Identify which cell holds the provided text, then report its (X, Y) central coordinate. 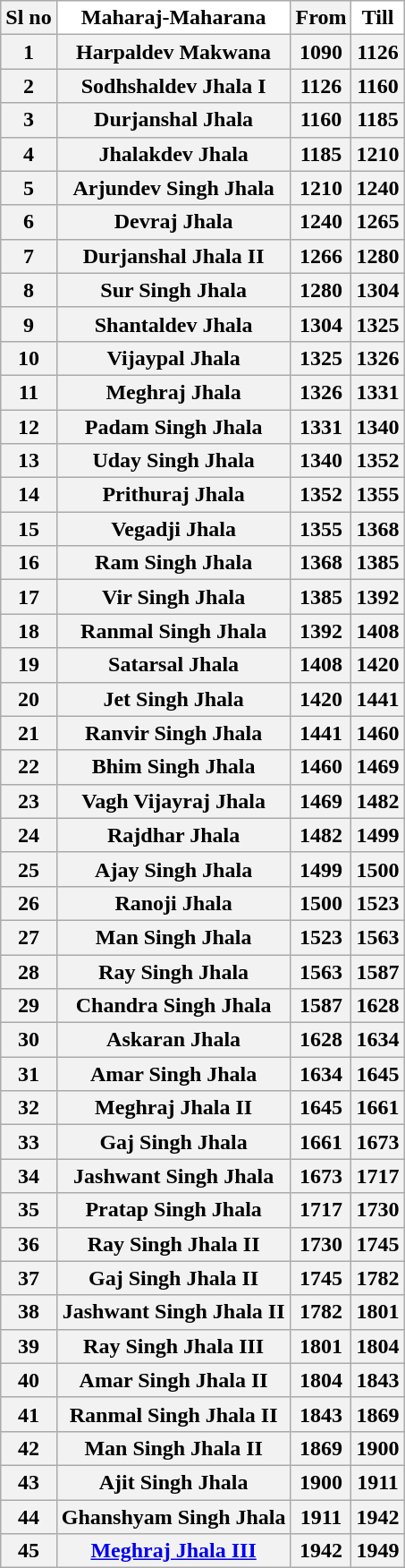
Sl no (29, 18)
Devraj Jhala (173, 222)
Vijaypal Jhala (173, 358)
29 (29, 1006)
Jashwant Singh Jhala II (173, 1312)
Chandra Singh Jhala (173, 1006)
12 (29, 427)
Shantaldev Jhala (173, 324)
34 (29, 1176)
Meghraj Jhala II (173, 1108)
11 (29, 392)
Ranvir Singh Jhala (173, 733)
Gaj Singh Jhala (173, 1142)
22 (29, 767)
Till (377, 18)
9 (29, 324)
4 (29, 154)
32 (29, 1108)
Ray Singh Jhala (173, 971)
1265 (377, 222)
31 (29, 1074)
Durjanshal Jhala (173, 120)
Vagh Vijayraj Jhala (173, 801)
5 (29, 188)
16 (29, 563)
Bhim Singh Jhala (173, 767)
Gaj Singh Jhala II (173, 1278)
Maharaj-Maharana (173, 18)
21 (29, 733)
1 (29, 52)
Meghraj Jhala III (173, 1551)
Jet Singh Jhala (173, 699)
Ray Singh Jhala II (173, 1244)
Durjanshal Jhala II (173, 256)
Rajdhar Jhala (173, 835)
Vegadji Jhala (173, 529)
Askaran Jhala (173, 1040)
41 (29, 1414)
27 (29, 937)
Ajay Singh Jhala (173, 869)
Ranmal Singh Jhala (173, 631)
Jashwant Singh Jhala (173, 1176)
Ranoji Jhala (173, 903)
20 (29, 699)
24 (29, 835)
44 (29, 1517)
38 (29, 1312)
Meghraj Jhala (173, 392)
26 (29, 903)
15 (29, 529)
19 (29, 665)
39 (29, 1346)
25 (29, 869)
10 (29, 358)
Man Singh Jhala II (173, 1448)
37 (29, 1278)
1949 (377, 1551)
13 (29, 461)
Uday Singh Jhala (173, 461)
35 (29, 1210)
Ray Singh Jhala III (173, 1346)
14 (29, 495)
Ranmal Singh Jhala II (173, 1414)
Ram Singh Jhala (173, 563)
Padam Singh Jhala (173, 427)
3 (29, 120)
Prithuraj Jhala (173, 495)
Arjundev Singh Jhala (173, 188)
28 (29, 971)
Man Singh Jhala (173, 937)
8 (29, 290)
Amar Singh Jhala (173, 1074)
6 (29, 222)
Ghanshyam Singh Jhala (173, 1517)
Harpaldev Makwana (173, 52)
36 (29, 1244)
2 (29, 86)
Sodhshaldev Jhala I (173, 86)
23 (29, 801)
45 (29, 1551)
17 (29, 597)
1090 (321, 52)
40 (29, 1380)
Satarsal Jhala (173, 665)
1266 (321, 256)
Ajit Singh Jhala (173, 1482)
30 (29, 1040)
Jhalakdev Jhala (173, 154)
18 (29, 631)
Vir Singh Jhala (173, 597)
33 (29, 1142)
43 (29, 1482)
42 (29, 1448)
Sur Singh Jhala (173, 290)
7 (29, 256)
Pratap Singh Jhala (173, 1210)
Amar Singh Jhala II (173, 1380)
From (321, 18)
